Output the [x, y] coordinate of the center of the cell containing the given text.  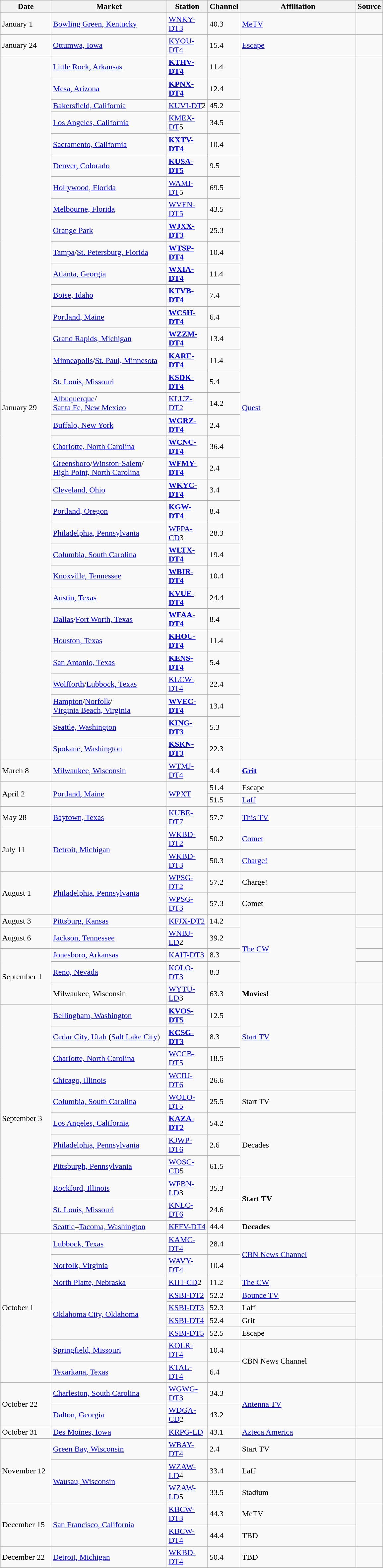
57.2 [224, 882]
Wolfforth/Lubbock, Texas [109, 684]
August 3 [26, 921]
KGW-DT4 [187, 511]
KSKN-DT3 [187, 749]
WVEN-DT5 [187, 209]
22.4 [224, 684]
Seattle–Tacoma, Washington [109, 1227]
Texarkana, Texas [109, 1372]
24.6 [224, 1209]
WFBN-LD3 [187, 1188]
WKBD-DT4 [187, 1557]
KAMC-DT4 [187, 1244]
KVUE-DT4 [187, 597]
Greensboro/Winston-Salem/High Point, North Carolina [109, 468]
Norfolk, Virginia [109, 1266]
April 2 [26, 794]
Mesa, Arizona [109, 88]
WXIA-DT4 [187, 274]
WGRZ-DT4 [187, 425]
KAIT-DT3 [187, 955]
North Platte, Nebraska [109, 1283]
KSBI-DT5 [187, 1333]
Tampa/St. Petersburg, Florida [109, 252]
Knoxville, Tennessee [109, 576]
Spokane, Washington [109, 749]
34.3 [224, 1393]
San Francisco, California [109, 1525]
WNBJ-LD2 [187, 938]
45.2 [224, 106]
Oklahoma City, Oklahoma [109, 1314]
33.4 [224, 1471]
12.4 [224, 88]
KTHV-DT4 [187, 67]
26.6 [224, 1080]
KENS-DT4 [187, 662]
Channel [224, 7]
March 8 [26, 771]
WCCB-DT5 [187, 1059]
KOLR-DT4 [187, 1350]
September 1 [26, 977]
KXTV-DT4 [187, 144]
WCSH-DT4 [187, 317]
Orange Park [109, 230]
WTSP-DT4 [187, 252]
36.4 [224, 447]
15.4 [224, 45]
KMEX-DT5 [187, 123]
Melbourne, Florida [109, 209]
WYTU-LD3 [187, 994]
Springfield, Missouri [109, 1350]
52.5 [224, 1333]
Bounce TV [298, 1295]
WFPA-CD3 [187, 533]
51.5 [224, 800]
18.5 [224, 1059]
33.5 [224, 1492]
KPNX-DT4 [187, 88]
Bellingham, Washington [109, 1015]
28.4 [224, 1244]
Reno, Nevada [109, 972]
Affiliation [298, 7]
Station [187, 7]
Austin, Texas [109, 597]
Rockford, Illinois [109, 1188]
WOSC-CD5 [187, 1166]
KSBI-DT3 [187, 1308]
WVEC-DT4 [187, 706]
Market [109, 7]
January 1 [26, 24]
WCIU-DT6 [187, 1080]
KFJX-DT2 [187, 921]
Boise, Idaho [109, 295]
WJXX-DT3 [187, 230]
22.3 [224, 749]
This TV [298, 817]
Atlanta, Georgia [109, 274]
KUVI-DT2 [187, 106]
25.3 [224, 230]
50.4 [224, 1557]
WBIR-DT4 [187, 576]
KUSA-DT5 [187, 166]
Portland, Oregon [109, 511]
Sacramento, California [109, 144]
11.2 [224, 1283]
KSBI-DT2 [187, 1295]
43.2 [224, 1415]
WOLO-DT5 [187, 1102]
Denver, Colorado [109, 166]
39.2 [224, 938]
3.4 [224, 490]
KBCW-DT4 [187, 1535]
Source [369, 7]
Cedar City, Utah (Salt Lake City) [109, 1037]
43.1 [224, 1432]
WAVY-DT4 [187, 1266]
WFAA-DT4 [187, 619]
34.5 [224, 123]
Pittsburg, Kansas [109, 921]
Albuquerque/Santa Fe, New Mexico [109, 404]
KBCW-DT3 [187, 1514]
KLCW-DT4 [187, 684]
Hampton/Norfolk/Virginia Beach, Virginia [109, 706]
KLUZ-DT2 [187, 404]
WAMI-DT5 [187, 187]
Des Moines, Iowa [109, 1432]
50.2 [224, 839]
WPSG-DT2 [187, 882]
September 3 [26, 1119]
KVOS-DT5 [187, 1015]
9.5 [224, 166]
Houston, Texas [109, 641]
19.4 [224, 554]
WZZM-DT4 [187, 338]
Buffalo, New York [109, 425]
12.5 [224, 1015]
Date [26, 7]
WLTX-DT4 [187, 554]
52.2 [224, 1295]
Baytown, Texas [109, 817]
WZAW-LD5 [187, 1492]
December 22 [26, 1557]
KTAL-DT4 [187, 1372]
25.5 [224, 1102]
WPXT [187, 794]
KOLO-DT3 [187, 972]
Grand Rapids, Michigan [109, 338]
October 1 [26, 1308]
Antenna TV [298, 1404]
October 31 [26, 1432]
November 12 [26, 1471]
44.3 [224, 1514]
Charleston, South Carolina [109, 1393]
August 6 [26, 938]
KCSG-DT3 [187, 1037]
28.3 [224, 533]
40.3 [224, 24]
69.5 [224, 187]
61.5 [224, 1166]
35.3 [224, 1188]
Seattle, Washington [109, 727]
50.3 [224, 860]
KFFV-DT4 [187, 1227]
63.3 [224, 994]
KSDK-DT4 [187, 382]
Azteca America [298, 1432]
WBAY-DT4 [187, 1449]
KAZA-DT2 [187, 1123]
KNLC-DT6 [187, 1209]
WNKY-DT3 [187, 24]
Quest [298, 408]
Lubbock, Texas [109, 1244]
Dallas/Fort Worth, Texas [109, 619]
KUBE-DT7 [187, 817]
WTMJ-DT4 [187, 771]
57.3 [224, 903]
WKBD-DT3 [187, 860]
54.2 [224, 1123]
January 24 [26, 45]
43.5 [224, 209]
7.4 [224, 295]
KARE-DT4 [187, 360]
August 1 [26, 893]
Pittsburgh, Pennsylvania [109, 1166]
San Antonio, Texas [109, 662]
December 15 [26, 1525]
WCNC-DT4 [187, 447]
January 29 [26, 408]
KSBI-DT4 [187, 1320]
Dalton, Georgia [109, 1415]
KING-DT3 [187, 727]
WKBD-DT2 [187, 839]
May 28 [26, 817]
KTVB-DT4 [187, 295]
5.3 [224, 727]
WFMY-DT4 [187, 468]
Bakersfield, California [109, 106]
Cleveland, Ohio [109, 490]
Little Rock, Arkansas [109, 67]
July 11 [26, 850]
KIIT-CD2 [187, 1283]
24.4 [224, 597]
Stadium [298, 1492]
52.4 [224, 1320]
51.4 [224, 787]
KHOU-DT4 [187, 641]
Jonesboro, Arkansas [109, 955]
WPSG-DT3 [187, 903]
WKYC-DT4 [187, 490]
2.6 [224, 1145]
KYOU-DT4 [187, 45]
WZAW-LD4 [187, 1471]
57.7 [224, 817]
Hollywood, Florida [109, 187]
Chicago, Illinois [109, 1080]
4.4 [224, 771]
October 22 [26, 1404]
WGWG-DT3 [187, 1393]
Green Bay, Wisconsin [109, 1449]
Movies! [298, 994]
KRPG-LD [187, 1432]
Bowling Green, Kentucky [109, 24]
KJWP-DT6 [187, 1145]
52.3 [224, 1308]
Jackson, Tennessee [109, 938]
Minneapolis/St. Paul, Minnesota [109, 360]
Wausau, Wisconsin [109, 1481]
WDGA-CD2 [187, 1415]
Ottumwa, Iowa [109, 45]
